Detect which cell encompasses the target text, then output its [x, y] center coordinate. 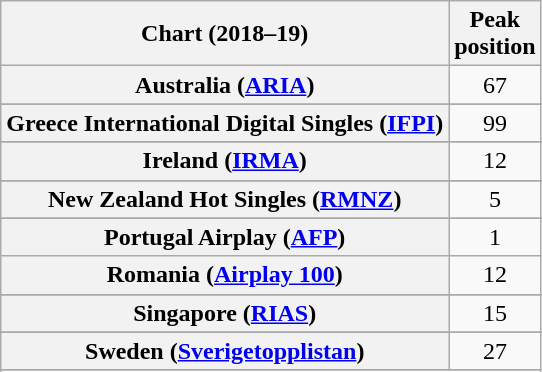
Romania (Airplay 100) [225, 275]
67 [495, 85]
99 [495, 123]
Peakposition [495, 34]
15 [495, 313]
Ireland (IRMA) [225, 161]
27 [495, 351]
Singapore (RIAS) [225, 313]
1 [495, 237]
Greece International Digital Singles (IFPI) [225, 123]
5 [495, 199]
Australia (ARIA) [225, 85]
New Zealand Hot Singles (RMNZ) [225, 199]
Portugal Airplay (AFP) [225, 237]
Chart (2018–19) [225, 34]
Sweden (Sverigetopplistan) [225, 351]
